Scan for the cell matching the given text and deliver its (x, y) coordinate at center. 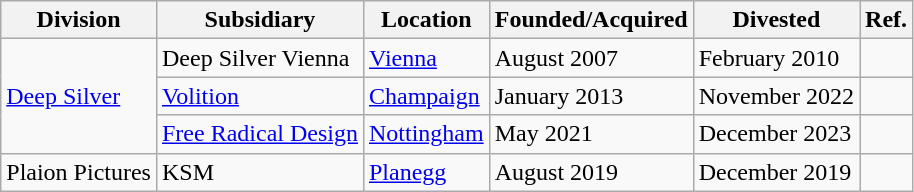
December 2023 (776, 134)
December 2019 (776, 172)
Planegg (426, 172)
Vienna (426, 58)
November 2022 (776, 96)
Nottingham (426, 134)
January 2013 (591, 96)
Founded/Acquired (591, 20)
KSM (260, 172)
Volition (260, 96)
February 2010 (776, 58)
Free Radical Design (260, 134)
Subsidiary (260, 20)
August 2007 (591, 58)
Ref. (886, 20)
Deep Silver Vienna (260, 58)
Location (426, 20)
Plaion Pictures (79, 172)
May 2021 (591, 134)
Champaign (426, 96)
Deep Silver (79, 96)
August 2019 (591, 172)
Divested (776, 20)
Division (79, 20)
